For the text-containing cell, return its midpoint in (X, Y) coordinate format. 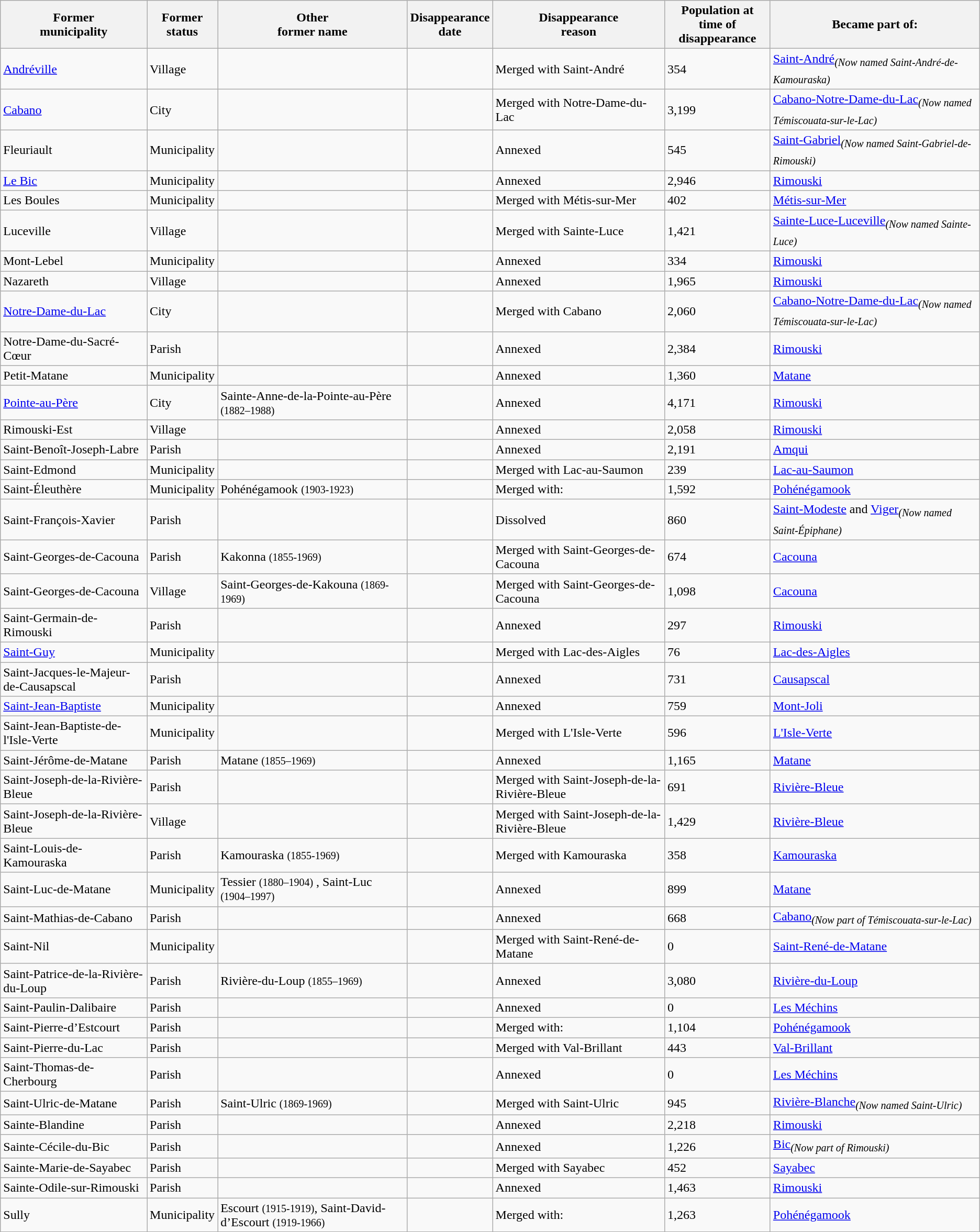
3,080 (717, 980)
1,421 (717, 231)
Rivière-Blanche(Now named Saint-Ulric) (875, 1103)
Luceville (74, 231)
Saint-Jean-Baptiste-de-l'Isle-Verte (74, 733)
Saint-Ulric (1869-1969) (313, 1103)
Became part of: (875, 25)
Sainte-Cécile-du-Bic (74, 1146)
2,218 (717, 1125)
Lac-au-Saumon (875, 470)
Sainte-Luce-Luceville(Now named Sainte-Luce) (875, 231)
2,384 (717, 349)
Sainte-Marie-de-Sayabec (74, 1168)
1,104 (717, 1028)
Saint-Patrice-de-la-Rivière-du-Loup (74, 980)
1,965 (717, 281)
860 (717, 520)
Sayabec (875, 1168)
Merged with Val-Brillant (578, 1048)
Rivière-du-Loup (1855–1969) (313, 980)
Sainte-Anne-de-la-Pointe-au-Père (1882–1988) (313, 402)
Notre-Dame-du-Sacré-Cœur (74, 349)
Saint-Jérôme-de-Matane (74, 760)
Petit-Matane (74, 375)
Saint-Pierre-du-Lac (74, 1048)
Notre-Dame-du-Lac (74, 312)
Saint-René-de-Matane (875, 947)
Matane (1855–1969) (313, 760)
1,226 (717, 1146)
452 (717, 1168)
Merged with Métis-sur-Mer (578, 201)
Saint-Guy (74, 652)
2,060 (717, 312)
Les Boules (74, 201)
2,946 (717, 181)
Lac-des-Aigles (875, 652)
Merged with Kamouraska (578, 856)
Sully (74, 1215)
Kakonna (1855-1969) (313, 557)
Pointe-au-Père (74, 402)
Merged with Lac-au-Saumon (578, 470)
334 (717, 261)
691 (717, 787)
Merged with Notre-Dame-du-Lac (578, 109)
Saint-Gabriel(Now named Saint-Gabriel-de-Rimouski) (875, 150)
Sainte-Odile-sur-Rimouski (74, 1188)
Pohénégamook (1903-1923) (313, 490)
Saint-Benoît-Joseph-Labre (74, 449)
Fleuriault (74, 150)
Mont-Lebel (74, 261)
Merged with Saint-Ulric (578, 1103)
Saint-André(Now named Saint-André-de-Kamouraska) (875, 69)
Formermunicipality (74, 25)
354 (717, 69)
Dissolved (578, 520)
Saint-Jacques-le-Majeur-de-Causapscal (74, 679)
Saint-François-Xavier (74, 520)
Saint-Jean-Baptiste (74, 706)
402 (717, 201)
945 (717, 1103)
Merged with Sayabec (578, 1168)
Mont-Joli (875, 706)
1,263 (717, 1215)
Tessier (1880–1904) , Saint-Luc (1904–1997) (313, 889)
Formerstatus (182, 25)
1,098 (717, 591)
Saint-Modeste and Viger(Now named Saint-Épiphane) (875, 520)
Saint-Éleuthère (74, 490)
Saint-Pierre-d’Estcourt (74, 1028)
4,171 (717, 402)
Causapscal (875, 679)
668 (717, 918)
Andréville (74, 69)
1,429 (717, 821)
Le Bic (74, 181)
Escourt (1915-1919), Saint-David-d’Escourt (1919-1966) (313, 1215)
Otherformer name (313, 25)
Disappearancereason (578, 25)
Saint-Edmond (74, 470)
Saint-Nil (74, 947)
731 (717, 679)
Saint-Luc-de-Matane (74, 889)
Amqui (875, 449)
Rivière-du-Loup (875, 980)
443 (717, 1048)
Cabano (74, 109)
Saint-Mathias-de-Cabano (74, 918)
Merged with Cabano (578, 312)
2,191 (717, 449)
759 (717, 706)
Saint-Ulric-de-Matane (74, 1103)
Saint-Louis-de-Kamouraska (74, 856)
899 (717, 889)
Disappearancedate (450, 25)
358 (717, 856)
1,360 (717, 375)
Rimouski-Est (74, 429)
Kamouraska (1855-1969) (313, 856)
Nazareth (74, 281)
Merged with L'Isle-Verte (578, 733)
1,592 (717, 490)
Saint-Paulin-Dalibaire (74, 1007)
L'Isle-Verte (875, 733)
3,199 (717, 109)
Merged with Sainte-Luce (578, 231)
Sainte-Blandine (74, 1125)
Val-Brillant (875, 1048)
1,165 (717, 760)
Saint-Thomas-de-Cherbourg (74, 1074)
76 (717, 652)
297 (717, 625)
545 (717, 150)
Merged with Saint-René-de-Matane (578, 947)
674 (717, 557)
2,058 (717, 429)
Bic(Now part of Rimouski) (875, 1146)
Population attime of disappearance (717, 25)
Kamouraska (875, 856)
1,463 (717, 1188)
596 (717, 733)
239 (717, 470)
Merged with Lac-des-Aigles (578, 652)
Saint-Germain-de-Rimouski (74, 625)
Métis-sur-Mer (875, 201)
Cabano(Now part of Témiscouata-sur-le-Lac) (875, 918)
Saint-Georges-de-Kakouna (1869-1969) (313, 591)
Merged with Saint-André (578, 69)
